Capture the cell that displays the provided text and extract its (X, Y) central coordinate. 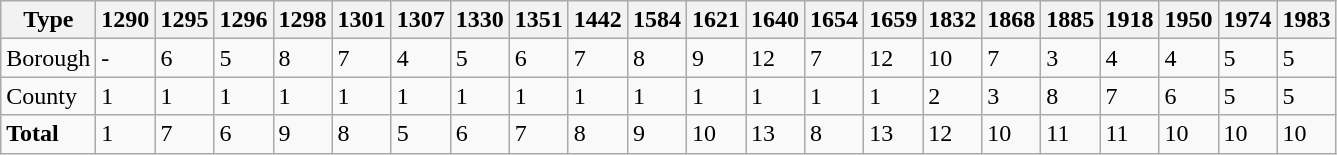
1298 (302, 20)
1442 (598, 20)
1950 (1188, 20)
1295 (184, 20)
1654 (834, 20)
1621 (716, 20)
County (48, 96)
1296 (244, 20)
Borough (48, 58)
2 (952, 96)
1983 (1306, 20)
- (126, 58)
Type (48, 20)
1918 (1130, 20)
1290 (126, 20)
1307 (420, 20)
1640 (776, 20)
1301 (362, 20)
1584 (656, 20)
Total (48, 134)
1974 (1248, 20)
1330 (480, 20)
1885 (1070, 20)
1351 (538, 20)
1832 (952, 20)
1659 (894, 20)
1868 (1012, 20)
